Locate the cell with the specified text and output its [x, y] center coordinate. 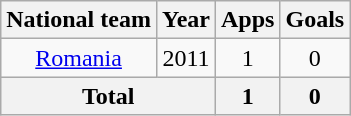
Goals [315, 20]
Romania [79, 58]
Total [108, 96]
Year [186, 20]
Apps [248, 20]
National team [79, 20]
2011 [186, 58]
